Pinpoint the cell where the given text exists, returning its (X, Y) midpoint coordinate. 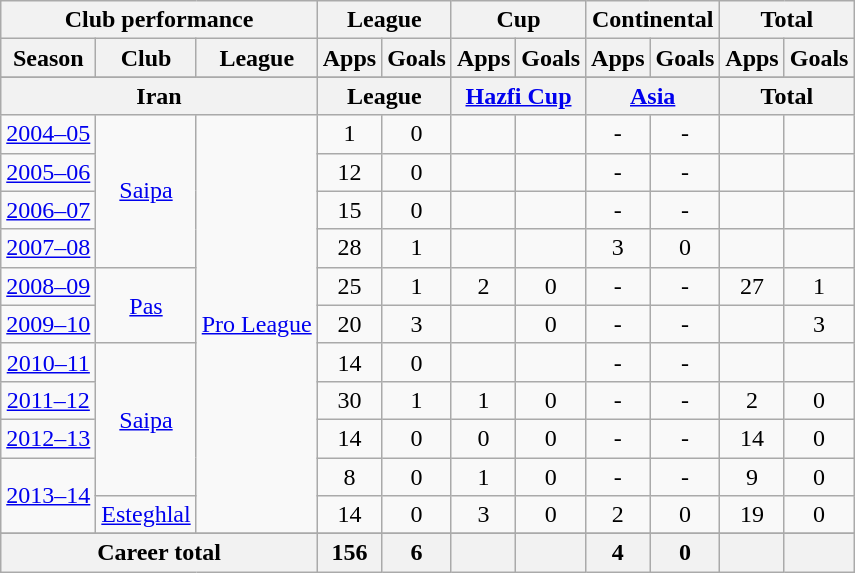
2010–11 (48, 362)
15 (349, 210)
2008–09 (48, 286)
2009–10 (48, 324)
9 (752, 477)
156 (349, 553)
Club (146, 58)
Hazfi Cup (518, 96)
Club performance (159, 20)
Asia (653, 96)
2012–13 (48, 438)
2005–06 (48, 172)
12 (349, 172)
2011–12 (48, 400)
Iran (159, 96)
Pro League (256, 324)
28 (349, 248)
2004–05 (48, 134)
30 (349, 400)
8 (349, 477)
6 (417, 553)
27 (752, 286)
25 (349, 286)
Career total (159, 553)
2007–08 (48, 248)
Cup (518, 20)
Continental (653, 20)
Pas (146, 305)
20 (349, 324)
2006–07 (48, 210)
Esteghlal (146, 515)
2013–14 (48, 496)
Season (48, 58)
4 (618, 553)
19 (752, 515)
